For the text-containing cell, return its midpoint in [x, y] coordinate format. 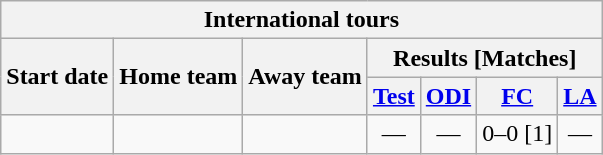
0–0 [1] [518, 134]
International tours [302, 20]
Start date [58, 77]
Results [Matches] [484, 58]
Away team [306, 77]
Home team [178, 77]
ODI [448, 96]
LA [580, 96]
FC [518, 96]
Test [394, 96]
